Detect which cell encompasses the target text, then output its (x, y) center coordinate. 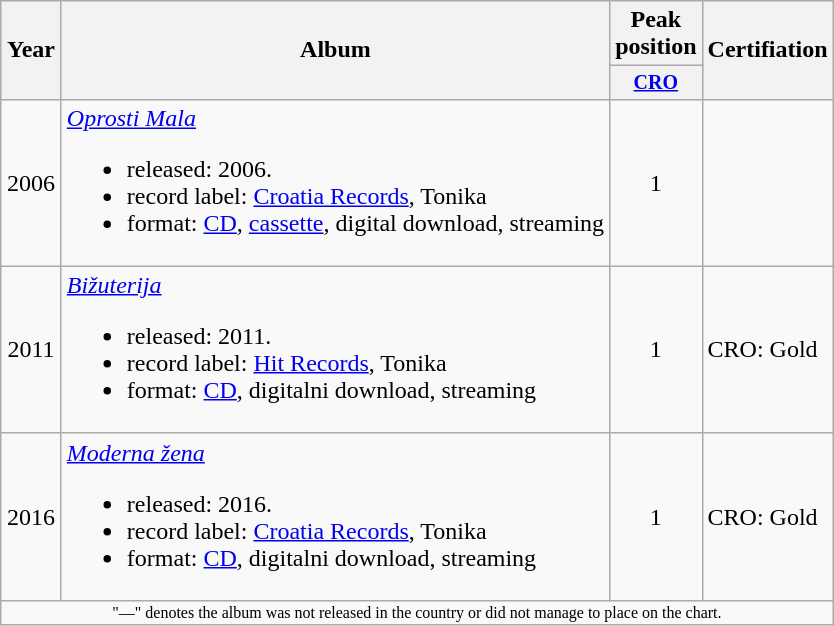
Year (32, 50)
Certifiation (768, 50)
"—" denotes the album was not released in the country or did not manage to place on the chart. (417, 612)
CRO (656, 82)
Oprosti Malareleased: 2006.record label: Croatia Records, Tonikaformat: CD, cassette, digital download, streaming (335, 182)
2011 (32, 350)
Moderna ženareleased: 2016.record label: Croatia Records, Tonikaformat: CD, digitalni download, streaming (335, 516)
Bižuterijareleased: 2011.record label: Hit Records, Tonikaformat: CD, digitalni download, streaming (335, 350)
2006 (32, 182)
Peak position (656, 34)
Album (335, 50)
2016 (32, 516)
